Detect which cell encompasses the target text, then output its (x, y) center coordinate. 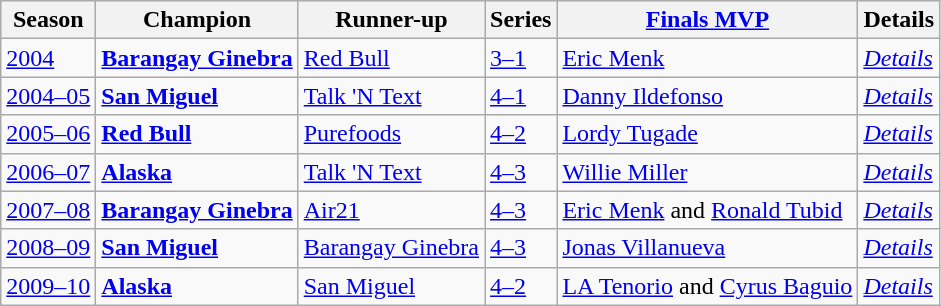
2006–07 (48, 172)
Lordy Tugade (708, 134)
Runner-up (391, 20)
Series (521, 20)
Air21 (391, 210)
2007–08 (48, 210)
2004 (48, 58)
3–1 (521, 58)
Champion (197, 20)
Jonas Villanueva (708, 248)
Eric Menk (708, 58)
Eric Menk and Ronald Tubid (708, 210)
Danny Ildefonso (708, 96)
LA Tenorio and Cyrus Baguio (708, 286)
Purefoods (391, 134)
2009–10 (48, 286)
Season (48, 20)
4–1 (521, 96)
2005–06 (48, 134)
Finals MVP (708, 20)
2004–05 (48, 96)
2008–09 (48, 248)
Willie Miller (708, 172)
